Return the (x, y) coordinate for the center point of the cell that contains the specified text.  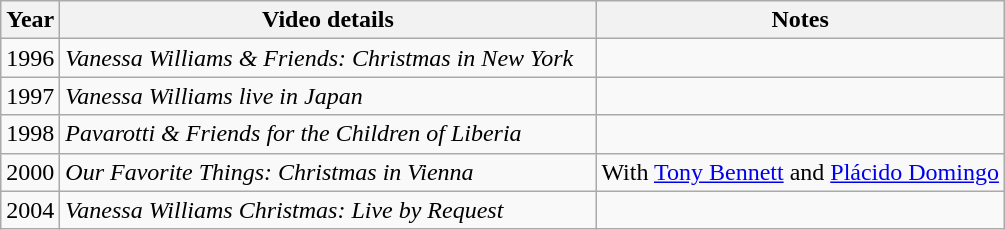
With Tony Bennett and Plácido Domingo (800, 172)
Year (30, 20)
Pavarotti & Friends for the Children of Liberia (328, 134)
2004 (30, 210)
1998 (30, 134)
2000 (30, 172)
1996 (30, 58)
Vanessa Williams Christmas: Live by Request (328, 210)
Vanessa Williams & Friends: Christmas in New York (328, 58)
1997 (30, 96)
Our Favorite Things: Christmas in Vienna (328, 172)
Video details (328, 20)
Vanessa Williams live in Japan (328, 96)
Notes (800, 20)
